Find where the given text appears and provide that cell's center as (X, Y) coordinate. 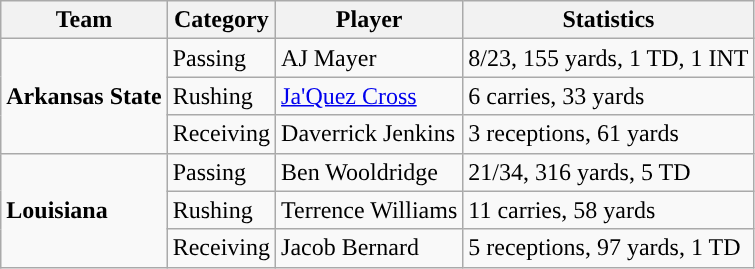
Terrence Williams (370, 210)
AJ Mayer (370, 58)
Arkansas State (84, 96)
6 carries, 33 yards (608, 96)
8/23, 155 yards, 1 TD, 1 INT (608, 58)
Daverrick Jenkins (370, 134)
Statistics (608, 20)
Ja'Quez Cross (370, 96)
11 carries, 58 yards (608, 210)
Jacob Bernard (370, 248)
Ben Wooldridge (370, 172)
3 receptions, 61 yards (608, 134)
Player (370, 20)
Category (221, 20)
Louisiana (84, 210)
5 receptions, 97 yards, 1 TD (608, 248)
Team (84, 20)
21/34, 316 yards, 5 TD (608, 172)
